Find where the given text appears and provide that cell's center as (X, Y) coordinate. 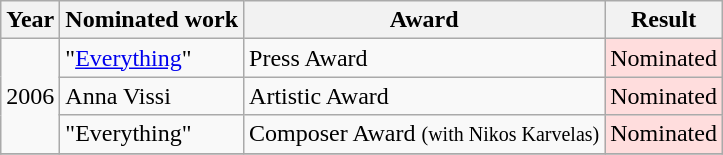
Press Award (424, 58)
Year (30, 20)
2006 (30, 96)
Anna Vissi (152, 96)
Artistic Award (424, 96)
Composer Award (with Nikos Karvelas) (424, 134)
Result (664, 20)
Nominated work (152, 20)
Award (424, 20)
